Determine the (X, Y) coordinate at the center of the cell enclosing the given text.  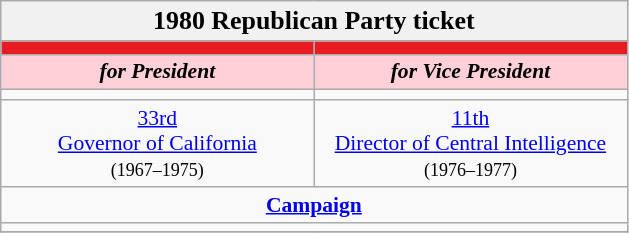
11thDirector of Central Intelligence(1976–1977) (470, 144)
1980 Republican Party ticket (314, 21)
for President (158, 72)
for Vice President (470, 72)
33rdGovernor of California(1967–1975) (158, 144)
Campaign (314, 205)
